Pinpoint the cell where the given text exists, returning its [x, y] midpoint coordinate. 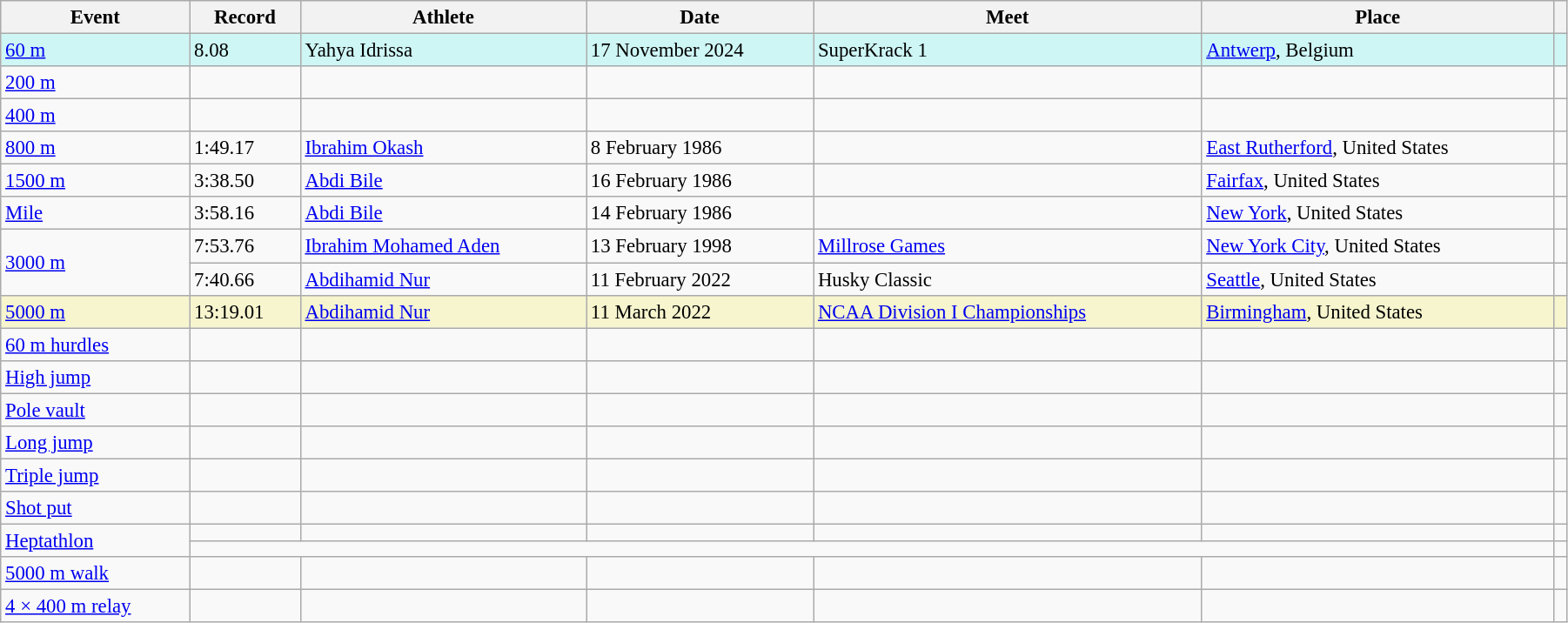
17 November 2024 [700, 50]
Pole vault [96, 410]
1500 m [96, 181]
Millrose Games [1008, 246]
SuperKrack 1 [1008, 50]
Record [245, 17]
Mile [96, 213]
Yahya Idrissa [443, 50]
7:53.76 [245, 246]
14 February 1986 [700, 213]
400 m [96, 116]
New York, United States [1378, 213]
3000 m [96, 263]
800 m [96, 148]
8 February 1986 [700, 148]
Date [700, 17]
Meet [1008, 17]
Ibrahim Okash [443, 148]
3:38.50 [245, 181]
4 × 400 m relay [96, 606]
11 March 2022 [700, 311]
Event [96, 17]
16 February 1986 [700, 181]
13:19.01 [245, 311]
Shot put [96, 508]
60 m hurdles [96, 345]
Place [1378, 17]
New York City, United States [1378, 246]
High jump [96, 377]
Seattle, United States [1378, 279]
11 February 2022 [700, 279]
Triple jump [96, 475]
Antwerp, Belgium [1378, 50]
13 February 1998 [700, 246]
Heptathlon [96, 540]
5000 m walk [96, 573]
1:49.17 [245, 148]
NCAA Division I Championships [1008, 311]
3:58.16 [245, 213]
Long jump [96, 443]
60 m [96, 50]
7:40.66 [245, 279]
5000 m [96, 311]
Ibrahim Mohamed Aden [443, 246]
Birmingham, United States [1378, 311]
200 m [96, 83]
East Rutherford, United States [1378, 148]
Athlete [443, 17]
8.08 [245, 50]
Fairfax, United States [1378, 181]
Husky Classic [1008, 279]
